Return (X, Y) of the center of cell containing provided text 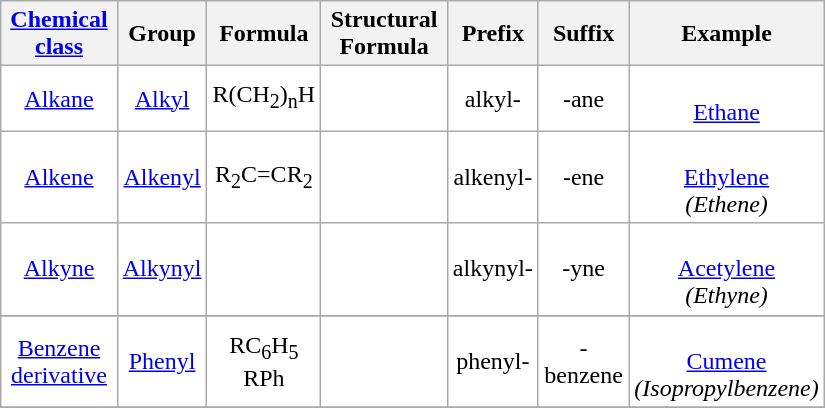
Suffix (583, 34)
Acetylene(Ethyne) (726, 269)
Benzene derivative (59, 361)
phenyl- (492, 361)
R2C=CR2 (264, 177)
Cumene(Isopropylbenzene) (726, 361)
R(CH2)nH (264, 98)
Alkyne (59, 269)
-yne (583, 269)
-ene (583, 177)
-benzene (583, 361)
Alkane (59, 98)
alkenyl- (492, 177)
RC6H5RPh (264, 361)
Structural Formula (384, 34)
Alkyl (162, 98)
Phenyl (162, 361)
Alkynyl (162, 269)
Alkenyl (162, 177)
-ane (583, 98)
alkynyl- (492, 269)
alkyl- (492, 98)
Group (162, 34)
Example (726, 34)
Ethane (726, 98)
Formula (264, 34)
Chemical class (59, 34)
Prefix (492, 34)
Ethylene(Ethene) (726, 177)
Alkene (59, 177)
